Locate the cell with the specified text and output its [x, y] center coordinate. 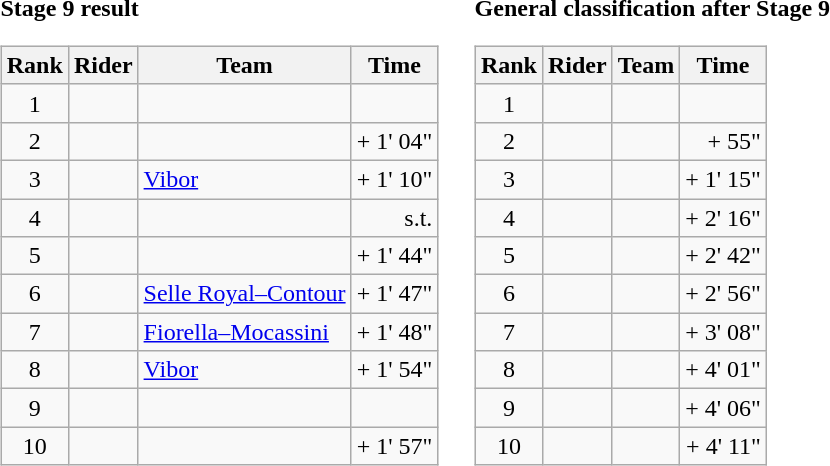
+ 2' 56" [724, 294]
+ 3' 08" [724, 332]
+ 1' 57" [394, 446]
Selle Royal–Contour [244, 294]
+ 1' 47" [394, 294]
+ 1' 54" [394, 370]
+ 1' 04" [394, 141]
+ 4' 06" [724, 408]
+ 2' 42" [724, 256]
+ 1' 44" [394, 256]
Fiorella–Mocassini [244, 332]
+ 1' 48" [394, 332]
+ 1' 10" [394, 179]
s.t. [394, 217]
+ 55" [724, 141]
+ 2' 16" [724, 217]
+ 4' 01" [724, 370]
+ 4' 11" [724, 446]
+ 1' 15" [724, 179]
